Find where the given text appears and provide that cell's center as [X, Y] coordinate. 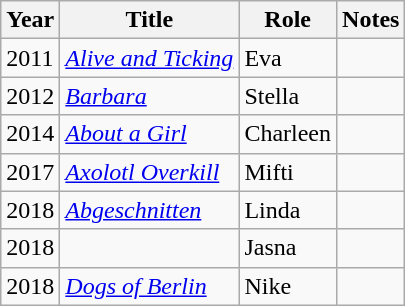
Eva [288, 58]
2017 [30, 172]
Dogs of Berlin [150, 286]
Notes [371, 20]
Title [150, 20]
Charleen [288, 134]
2012 [30, 96]
Jasna [288, 248]
2014 [30, 134]
Axolotl Overkill [150, 172]
Year [30, 20]
Barbara [150, 96]
Abgeschnitten [150, 210]
Stella [288, 96]
Nike [288, 286]
Alive and Ticking [150, 58]
Linda [288, 210]
Mifti [288, 172]
About a Girl [150, 134]
Role [288, 20]
2011 [30, 58]
